Provide the [X, Y] coordinate of the cell's center where the given text is located.  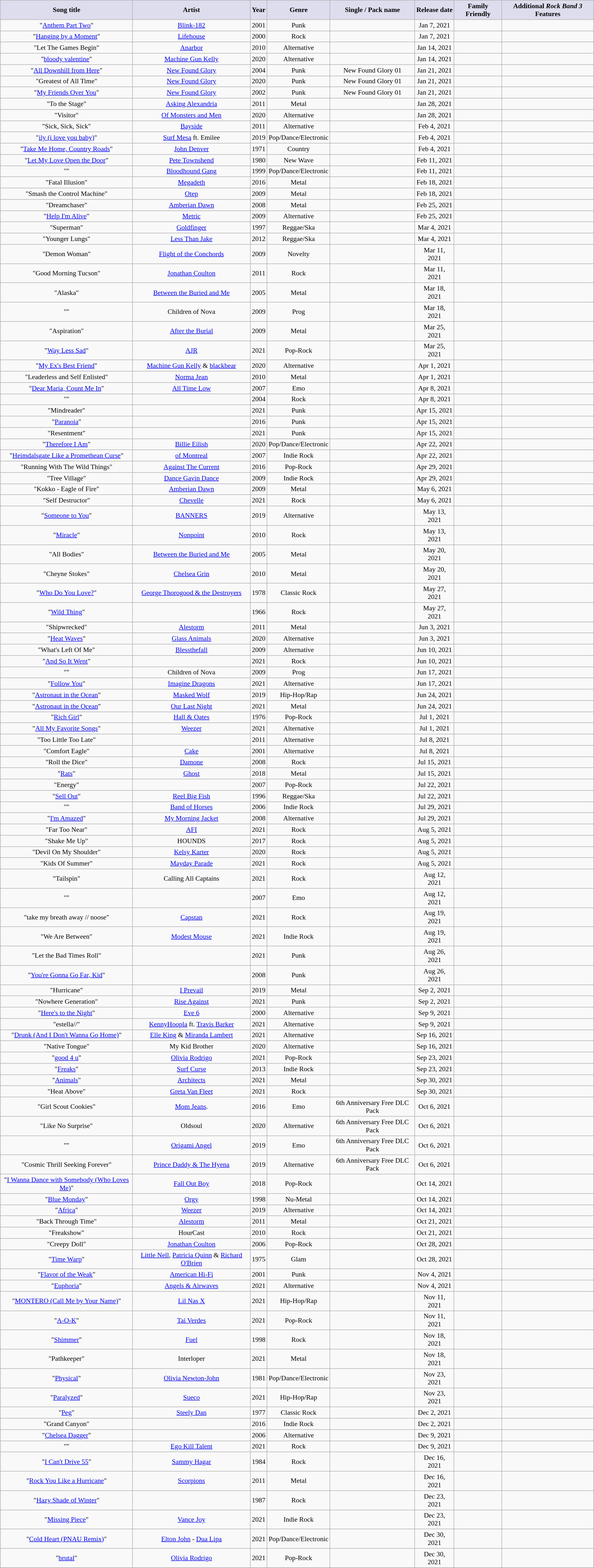
Imagine Dragons [191, 684]
"Physical" [66, 1378]
Fuel [191, 1339]
Elle King & Miranda Lambert [191, 1035]
"Sick, Sick, Sick" [66, 126]
1971 [259, 149]
"Greatest of All Time" [66, 81]
"Let The Games Begin" [66, 48]
Goldfinger [191, 227]
Masked Wolf [191, 695]
"Animals" [66, 1080]
"Paranoia" [66, 422]
"Sell Out" [66, 796]
"Let the Bad Times Roll" [66, 956]
Vance Joy [191, 1519]
1996 [259, 796]
"Pathkeeper" [66, 1359]
"Chelsea Dagger" [66, 1435]
"Rock You Like a Hurricane" [66, 1481]
Bayside [191, 126]
"Younger Lungs" [66, 239]
1997 [259, 227]
"Visitor" [66, 115]
Sueco [191, 1397]
Ego Kill Talent [191, 1447]
My Kid Brother [191, 1047]
"Energy" [66, 785]
Greta Van Fleet [191, 1091]
Year [259, 10]
"Miracle" [66, 535]
"Mindreader" [66, 411]
Olivia Newton-John [191, 1378]
Eve 6 [191, 1013]
"Demon Woman" [66, 254]
Prince Daddy & The Hyena [191, 1165]
"Heimdalsgate Like a Promethean Curse" [66, 455]
Angels & Airwaves [191, 1286]
"I'm Amazed" [66, 819]
"estella//" [66, 1024]
Otep [191, 194]
"I Can't Drive 55" [66, 1462]
"Missing Piece" [66, 1519]
"Heat Waves" [66, 639]
Against The Current [191, 467]
1984 [259, 1462]
"My Ex's Best Friend" [66, 366]
Cake [191, 751]
"bloody valentine" [66, 59]
Tai Verdes [191, 1320]
1975 [259, 1259]
"Cold Heart (PNAU Remix)" [66, 1539]
"Kokko - Eagle of Fire" [66, 489]
Country [299, 149]
Machine Gun Kelly & blackbear [191, 366]
Pete Townshend [191, 160]
"Nowhere Generation" [66, 1001]
Fall Out Boy [191, 1183]
HOUNDS [191, 841]
"Shake Me Up" [66, 841]
"Dear Maria, Count Me In" [66, 388]
"Like No Surprise" [66, 1126]
Mayday Parade [191, 863]
Dance Gavin Dance [191, 478]
"Way Less Sad" [66, 350]
"Flavor of the Weak" [66, 1275]
Machine Gun Kelly [191, 59]
Chelsea Grin [191, 573]
"Let My Love Open the Door" [66, 160]
"Shipwrecked" [66, 627]
1981 [259, 1378]
"We Are Between" [66, 936]
Kelsy Karter [191, 852]
"Devil On My Shoulder" [66, 852]
"Take Me Home, Country Roads" [66, 149]
"All Bodies" [66, 554]
"Resentment" [66, 433]
Capstan [191, 917]
"Who Do You Love?" [66, 593]
"Girl Scout Cookies" [66, 1107]
Architects [191, 1080]
1976 [259, 717]
"Peg" [66, 1413]
"To the Stage" [66, 104]
HourCast [191, 1233]
Blink-182 [191, 25]
"Leaderless and Self Enlisted" [66, 377]
Band of Horses [191, 807]
Nu-Metal [299, 1199]
"Euphoria" [66, 1286]
Of Monsters and Men [191, 115]
"A-O-K" [66, 1320]
Elton John - Dua Lipa [191, 1539]
I Prevail [191, 990]
Megadeth [191, 183]
Oldsoul [191, 1126]
"Native Tongue" [66, 1047]
Bloodhound Gang [191, 171]
"Fatal Illusion" [66, 183]
American Hi-Fi [191, 1275]
Genre [299, 10]
Chevelle [191, 501]
"Hazy Shade of Winter" [66, 1500]
"Freaks" [66, 1069]
Additional Rock Band 3 Features [548, 10]
Damone [191, 762]
"Tree Village" [66, 478]
1999 [259, 171]
"Aspiration" [66, 331]
"Anthem Part Two" [66, 25]
"Smash the Control Machine" [66, 194]
"All Downhill from Here" [66, 70]
Reel Big Fish [191, 796]
Calling All Captains [191, 879]
"Comfort Eagle" [66, 751]
"All My Favorite Songs" [66, 729]
Norma Jean [191, 377]
"Time Warp" [66, 1259]
"Grand Canyon" [66, 1424]
Sammy Hagar [191, 1462]
"Hanging by a Moment" [66, 37]
Asking Alexandria [191, 104]
"good 4 u" [66, 1058]
Our Last Night [191, 706]
Flight of the Conchords [191, 254]
"Paralyzed" [66, 1397]
Hall & Oates [191, 717]
"Freakshow" [66, 1233]
1966 [259, 612]
"Far Too Near" [66, 830]
Ghost [191, 773]
Origami Angel [191, 1145]
Single / Pack name [372, 10]
AJR [191, 350]
Lifehouse [191, 37]
"My Friends Over You" [66, 93]
Surf Curse [191, 1069]
AFI [191, 830]
Billie Eilish [191, 444]
"Too Little Too Late" [66, 740]
"Help I'm Alive" [66, 216]
George Thorogood & the Destroyers [191, 593]
"Shimmer" [66, 1339]
Song title [66, 10]
Modest Mouse [191, 936]
"Dreamchaser" [66, 205]
1980 [259, 160]
"I Wanna Dance with Somebody (Who Loves Me)" [66, 1183]
Family Friendly [478, 10]
Release date [434, 10]
2002 [259, 93]
"Follow You" [66, 684]
Mom Jeans. [191, 1107]
New Wave [299, 160]
"Hurricane" [66, 990]
"Good Morning Tucson" [66, 273]
"Someone to You" [66, 515]
My Morning Jacket [191, 819]
"Tailspin" [66, 879]
1977 [259, 1413]
"Rats" [66, 773]
"You're Gonna Go Far, Kid" [66, 975]
All Time Low [191, 388]
KennyHoopla ft. Travis Barker [191, 1024]
Lil Nas X [191, 1301]
"Running With The Wild Things" [66, 467]
2012 [259, 239]
"Drunk (And I Don't Wanna Go Home)" [66, 1035]
Glam [299, 1259]
After the Burial [191, 331]
"What's Left Of Me" [66, 650]
"Back Through Time" [66, 1222]
"Blue Monday" [66, 1199]
Artist [191, 10]
"Rich Girl" [66, 717]
"Wild Thing" [66, 612]
"MONTERO (Call Me by Your Name)" [66, 1301]
Blessthefall [191, 650]
"Heat Above" [66, 1091]
"Self Destructor" [66, 501]
"Kids Of Summer" [66, 863]
1978 [259, 593]
Less Than Jake [191, 239]
2017 [259, 841]
Rise Against [191, 1001]
1987 [259, 1500]
Scorpions [191, 1481]
"Alaska" [66, 293]
Nonpoint [191, 535]
Little Nell, Patricia Quinn & Richard O'Brien [191, 1259]
"brutal" [66, 1558]
"And So It Went" [66, 661]
Novelty [299, 254]
Interloper [191, 1359]
"Here's to the Night" [66, 1013]
"Cheyne Stokes" [66, 573]
"Therefore I Am" [66, 444]
"take my breath away // noose" [66, 917]
"ily (i love you baby)" [66, 138]
"Africa" [66, 1210]
"Creepy Doll" [66, 1244]
BANNERS [191, 515]
Orgy [191, 1199]
Surf Mesa ft. Emilee [191, 138]
"Cosmic Thrill Seeking Forever" [66, 1165]
John Denver [191, 149]
Anarbor [191, 48]
Glass Animals [191, 639]
"Superman" [66, 227]
of Montreal [191, 455]
"Roll the Dice" [66, 762]
2013 [259, 1069]
Metric [191, 216]
Steely Dan [191, 1413]
